Search for the cell housing the specified text and yield its (x, y) center coordinate. 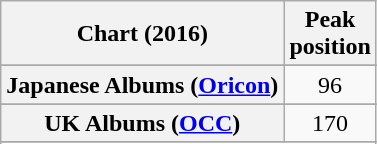
170 (330, 123)
Peak position (330, 34)
UK Albums (OCC) (142, 123)
Chart (2016) (142, 34)
Japanese Albums (Oricon) (142, 85)
96 (330, 85)
